For the text-containing cell, return its midpoint in (X, Y) coordinate format. 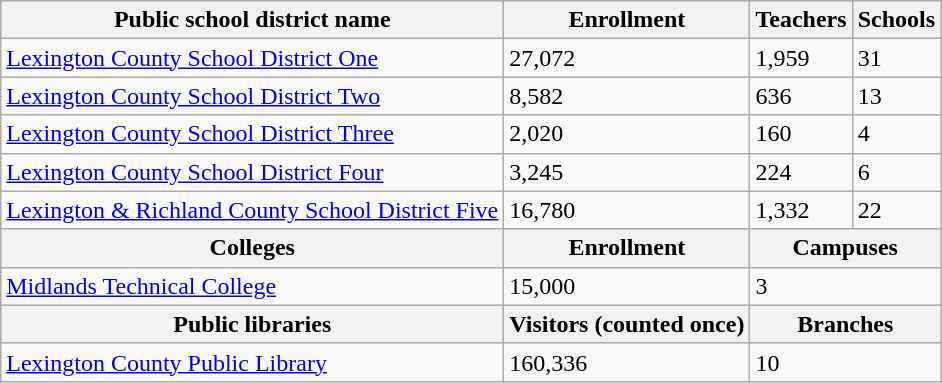
3 (846, 286)
160,336 (627, 362)
1,332 (801, 210)
Lexington County Public Library (252, 362)
6 (896, 172)
4 (896, 134)
Campuses (846, 248)
160 (801, 134)
27,072 (627, 58)
Lexington County School District Two (252, 96)
8,582 (627, 96)
Colleges (252, 248)
Visitors (counted once) (627, 324)
Public libraries (252, 324)
Midlands Technical College (252, 286)
224 (801, 172)
Lexington County School District Three (252, 134)
Teachers (801, 20)
Branches (846, 324)
636 (801, 96)
22 (896, 210)
Lexington County School District One (252, 58)
Lexington County School District Four (252, 172)
1,959 (801, 58)
3,245 (627, 172)
15,000 (627, 286)
31 (896, 58)
Public school district name (252, 20)
13 (896, 96)
Schools (896, 20)
16,780 (627, 210)
10 (846, 362)
Lexington & Richland County School District Five (252, 210)
2,020 (627, 134)
